Pinpoint the cell where the given text exists, returning its (x, y) midpoint coordinate. 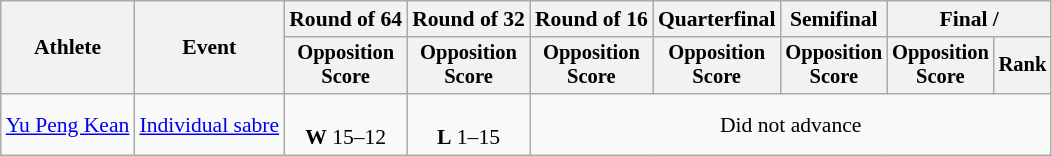
Athlete (68, 48)
W 15–12 (346, 124)
Did not advance (790, 124)
Quarterfinal (717, 19)
Rank (1023, 66)
L 1–15 (468, 124)
Round of 32 (468, 19)
Round of 64 (346, 19)
Round of 16 (592, 19)
Individual sabre (209, 124)
Event (209, 48)
Yu Peng Kean (68, 124)
Semifinal (834, 19)
Final / (969, 19)
